Return the [x, y] coordinate for the center point of the cell that contains the specified text.  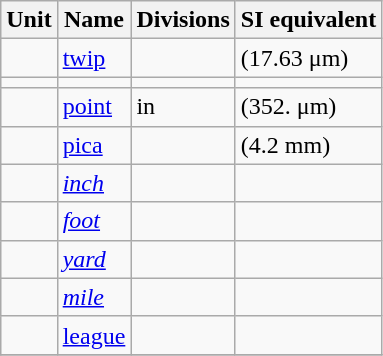
mile [94, 297]
(17.63 μm) [308, 58]
(4.2 mm) [308, 145]
(352. μm) [308, 107]
SI equivalent [308, 20]
yard [94, 259]
Divisions [183, 20]
point [94, 107]
twip [94, 58]
Unit [29, 20]
league [94, 335]
Name [94, 20]
in [183, 107]
pica [94, 145]
inch [94, 183]
foot [94, 221]
